Extract the [X, Y] coordinate from the center of the cell holding the provided text.  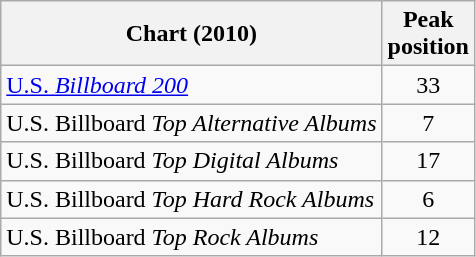
6 [428, 199]
U.S. Billboard Top Hard Rock Albums [192, 199]
17 [428, 161]
U.S. Billboard 200 [192, 85]
U.S. Billboard Top Digital Albums [192, 161]
Peakposition [428, 34]
U.S. Billboard Top Rock Albums [192, 237]
33 [428, 85]
7 [428, 123]
Chart (2010) [192, 34]
12 [428, 237]
U.S. Billboard Top Alternative Albums [192, 123]
